Return the [x, y] coordinate for the center point of the cell that contains the specified text.  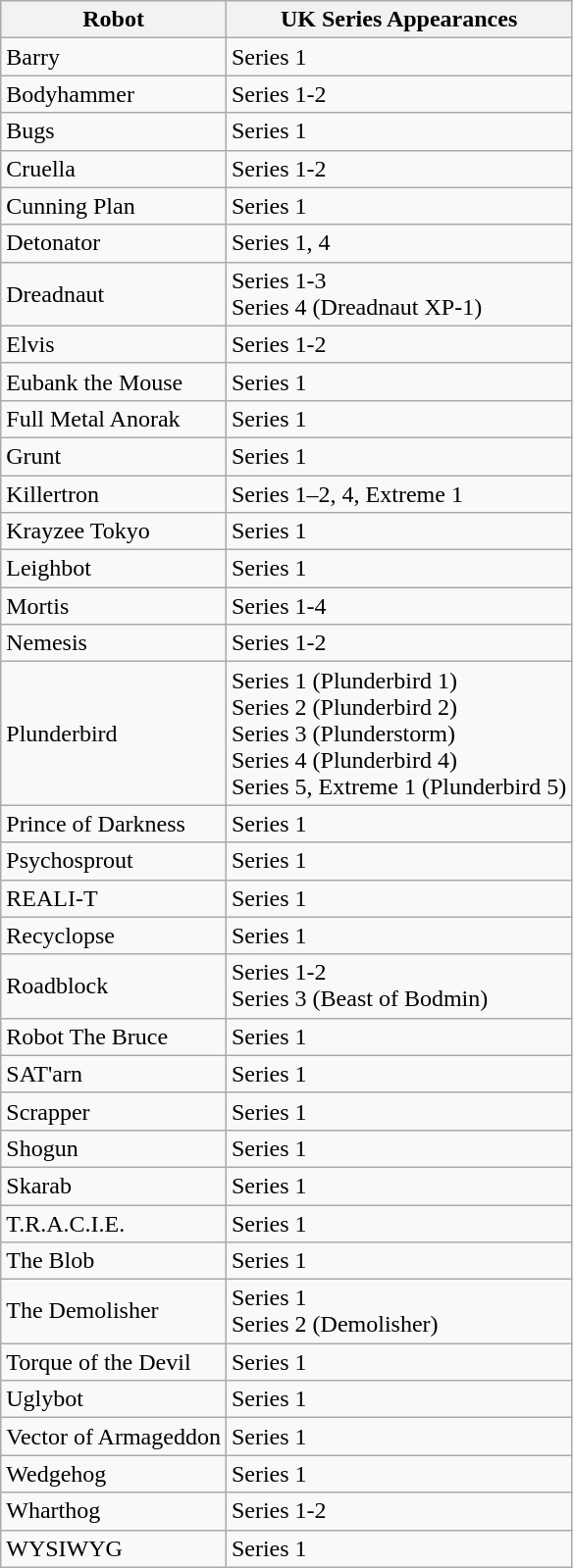
Eubank the Mouse [114, 381]
Cruella [114, 169]
Series 1 (Plunderbird 1)Series 2 (Plunderbird 2)Series 3 (Plunderstorm)Series 4 (Plunderbird 4)Series 5, Extreme 1 (Plunderbird 5) [398, 733]
Series 1-2Series 3 (Beast of Bodmin) [398, 986]
Robot [114, 20]
UK Series Appearances [398, 20]
Cunning Plan [114, 206]
The Demolisher [114, 1312]
Bugs [114, 131]
Skarab [114, 1186]
Grunt [114, 456]
Series 1-4 [398, 606]
Series 1, 4 [398, 243]
Nemesis [114, 643]
Prince of Darkness [114, 824]
Elvis [114, 344]
Wedgehog [114, 1474]
Leighbot [114, 569]
WYSIWYG [114, 1548]
Series 1-3Series 4 (Dreadnaut XP-1) [398, 294]
Psychosprout [114, 861]
Bodyhammer [114, 94]
Detonator [114, 243]
Vector of Armageddon [114, 1437]
Roadblock [114, 986]
Shogun [114, 1148]
Recyclopse [114, 936]
Torque of the Devil [114, 1362]
Plunderbird [114, 733]
Mortis [114, 606]
SAT'arn [114, 1074]
Killertron [114, 493]
Full Metal Anorak [114, 419]
Krayzee Tokyo [114, 531]
Barry [114, 57]
Robot The Bruce [114, 1037]
Wharthog [114, 1511]
Series 1–2, 4, Extreme 1 [398, 493]
T.R.A.C.I.E. [114, 1223]
Scrapper [114, 1111]
Series 1Series 2 (Demolisher) [398, 1312]
The Blob [114, 1261]
REALI-T [114, 898]
Dreadnaut [114, 294]
Uglybot [114, 1399]
